From the cell containing the given text, extract its center point as [x, y] coordinate. 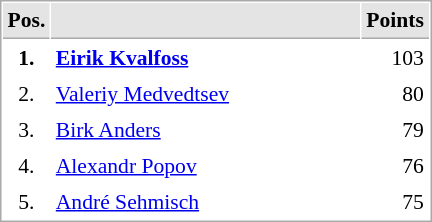
76 [396, 165]
1. [26, 57]
4. [26, 165]
Points [396, 21]
2. [26, 93]
80 [396, 93]
André Sehmisch [206, 201]
79 [396, 129]
3. [26, 129]
Valeriy Medvedtsev [206, 93]
Pos. [26, 21]
5. [26, 201]
75 [396, 201]
Alexandr Popov [206, 165]
Birk Anders [206, 129]
Eirik Kvalfoss [206, 57]
103 [396, 57]
